Scan for the cell matching the given text and deliver its [X, Y] coordinate at center. 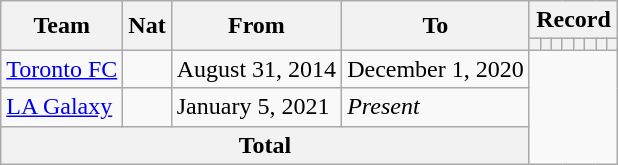
LA Galaxy [62, 107]
Nat [147, 26]
December 1, 2020 [436, 69]
To [436, 26]
Present [436, 107]
Record [573, 20]
Total [266, 145]
January 5, 2021 [256, 107]
August 31, 2014 [256, 69]
Team [62, 26]
Toronto FC [62, 69]
From [256, 26]
